For the text-containing cell, return its midpoint in [X, Y] coordinate format. 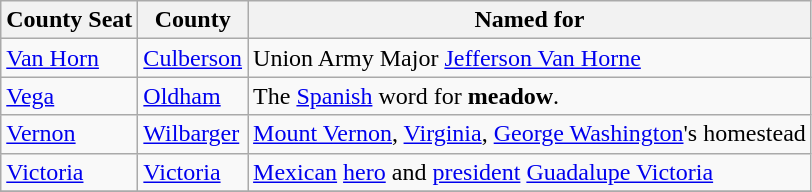
Mount Vernon, Virginia, George Washington's homestead [530, 134]
Named for [530, 20]
The Spanish word for meadow. [530, 96]
County Seat [70, 20]
Union Army Major Jefferson Van Horne [530, 58]
County [193, 20]
Mexican hero and president Guadalupe Victoria [530, 172]
Van Horn [70, 58]
Wilbarger [193, 134]
Vega [70, 96]
Oldham [193, 96]
Culberson [193, 58]
Vernon [70, 134]
